Pinpoint the cell where the given text exists, returning its [x, y] midpoint coordinate. 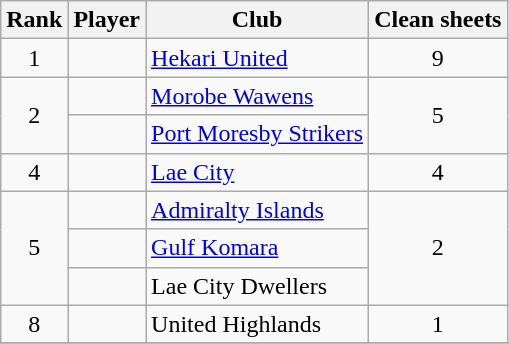
Hekari United [258, 58]
Port Moresby Strikers [258, 134]
Morobe Wawens [258, 96]
Admiralty Islands [258, 210]
Club [258, 20]
Lae City Dwellers [258, 286]
8 [34, 324]
United Highlands [258, 324]
Rank [34, 20]
Lae City [258, 172]
Gulf Komara [258, 248]
Player [107, 20]
Clean sheets [438, 20]
9 [438, 58]
